Capture the cell that displays the provided text and extract its [X, Y] central coordinate. 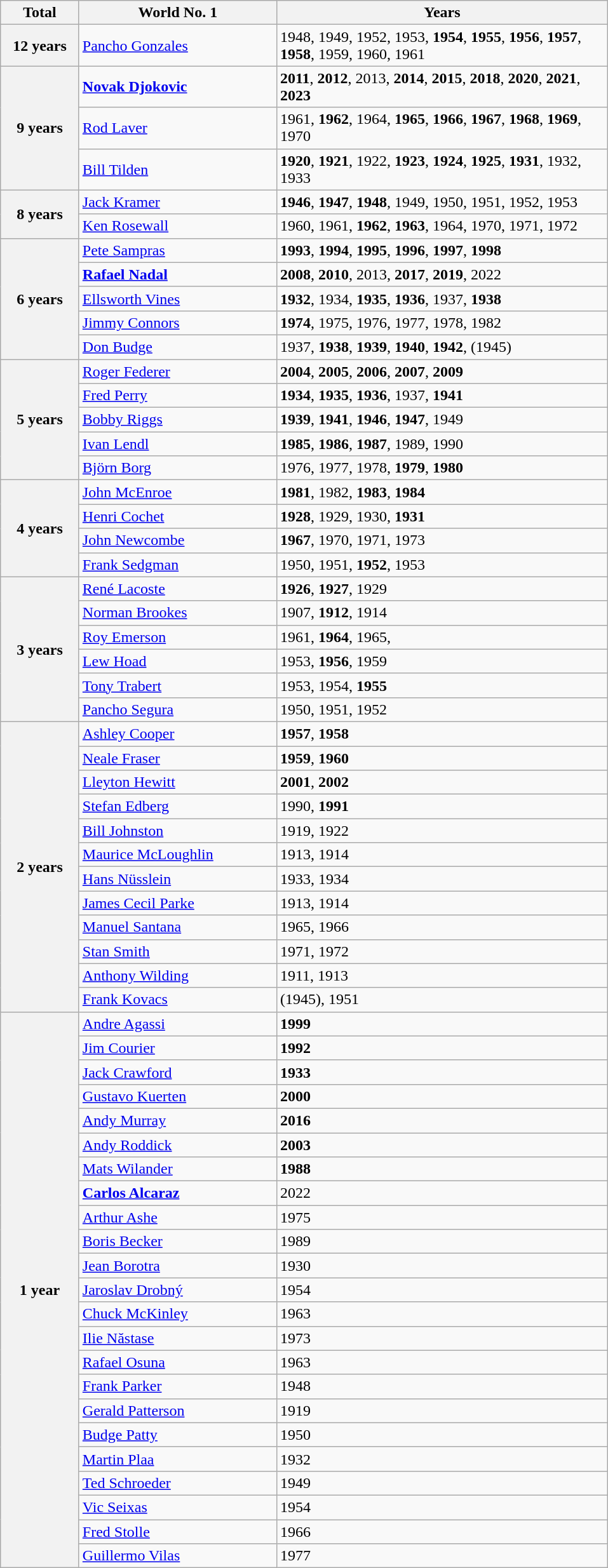
1977 [442, 1556]
Budge Patty [178, 1435]
Andy Roddick [178, 1145]
Vic Seixas [178, 1507]
Jimmy Connors [178, 323]
Carlos Alcaraz [178, 1193]
Fred Stolle [178, 1531]
1930 [442, 1266]
1953, 1954, 1955 [442, 685]
John Newcombe [178, 540]
1975 [442, 1217]
Martin Plaa [178, 1459]
2 years [40, 866]
James Cecil Parke [178, 903]
1999 [442, 1024]
1992 [442, 1048]
Lew Hoad [178, 661]
Ken Rosewall [178, 226]
2000 [442, 1096]
Hans Nüsslein [178, 879]
Mats Wilander [178, 1169]
Total [40, 13]
1926, 1927, 1929 [442, 589]
Stan Smith [178, 951]
Rafael Osuna [178, 1362]
Fred Perry [178, 396]
Pancho Segura [178, 709]
9 years [40, 128]
1971, 1972 [442, 951]
Jack Crawford [178, 1072]
1919 [442, 1411]
1933 [442, 1072]
1976, 1977, 1978, 1979, 1980 [442, 468]
Jim Courier [178, 1048]
1961, 1962, 1964, 1965, 1966, 1967, 1968, 1969, 1970 [442, 128]
2003 [442, 1145]
Tony Trabert [178, 685]
Frank Kovacs [178, 1000]
Bill Johnston [178, 831]
1990, 1991 [442, 807]
Lleyton Hewitt [178, 782]
Jaroslav Drobný [178, 1290]
Novak Djokovic [178, 86]
1928, 1929, 1930, 1931 [442, 516]
Frank Sedgman [178, 565]
1 year [40, 1289]
Rafael Nadal [178, 274]
6 years [40, 298]
1907, 1912, 1914 [442, 613]
Chuck McKinley [178, 1314]
1946, 1947, 1948, 1949, 1950, 1951, 1952, 1953 [442, 202]
1948 [442, 1386]
Frank Parker [178, 1386]
1993, 1994, 1995, 1996, 1997, 1998 [442, 250]
1950 [442, 1435]
Jack Kramer [178, 202]
Ellsworth Vines [178, 298]
3 years [40, 649]
1957, 1958 [442, 734]
1961, 1964, 1965, [442, 637]
1985, 1986, 1987, 1989, 1990 [442, 444]
2008, 2010, 2013, 2017, 2019, 2022 [442, 274]
Bill Tilden [178, 169]
World No. 1 [178, 13]
Ivan Lendl [178, 444]
1959, 1960 [442, 758]
1919, 1922 [442, 831]
1920, 1921, 1922, 1923, 1924, 1925, 1931, 1932, 1933 [442, 169]
1948, 1949, 1952, 1953, 1954, 1955, 1956, 1957, 1958, 1959, 1960, 1961 [442, 46]
1988 [442, 1169]
4 years [40, 528]
Pancho Gonzales [178, 46]
1950, 1951, 1952, 1953 [442, 565]
Andre Agassi [178, 1024]
Pete Sampras [178, 250]
1974, 1975, 1976, 1977, 1978, 1982 [442, 323]
1953, 1956, 1959 [442, 661]
Neale Fraser [178, 758]
Gerald Patterson [178, 1411]
8 years [40, 214]
5 years [40, 420]
1932, 1934, 1935, 1936, 1937, 1938 [442, 298]
1960, 1961, 1962, 1963, 1964, 1970, 1971, 1972 [442, 226]
Maurice McLoughlin [178, 855]
Jean Borotra [178, 1266]
1934, 1935, 1936, 1937, 1941 [442, 396]
1965, 1966 [442, 927]
Boris Becker [178, 1242]
Arthur Ashe [178, 1217]
Manuel Santana [178, 927]
Stefan Edberg [178, 807]
1939, 1941, 1946, 1947, 1949 [442, 420]
Rod Laver [178, 128]
1967, 1970, 1971, 1973 [442, 540]
Norman Brookes [178, 613]
1981, 1982, 1983, 1984 [442, 492]
Ashley Cooper [178, 734]
Bobby Riggs [178, 420]
Anthony Wilding [178, 975]
1911, 1913 [442, 975]
René Lacoste [178, 589]
Roy Emerson [178, 637]
Roger Federer [178, 372]
Years [442, 13]
1973 [442, 1338]
1989 [442, 1242]
2001, 2002 [442, 782]
1950, 1951, 1952 [442, 709]
1949 [442, 1483]
Ted Schroeder [178, 1483]
Gustavo Kuerten [178, 1096]
2011, 2012, 2013, 2014, 2015, 2018, 2020, 2021, 2023 [442, 86]
12 years [40, 46]
Guillermo Vilas [178, 1556]
1932 [442, 1459]
Henri Cochet [178, 516]
1933, 1934 [442, 879]
Björn Borg [178, 468]
1966 [442, 1531]
Andy Murray [178, 1120]
Don Budge [178, 347]
2004, 2005, 2006, 2007, 2009 [442, 372]
2016 [442, 1120]
John McEnroe [178, 492]
(1945), 1951 [442, 1000]
1937, 1938, 1939, 1940, 1942, (1945) [442, 347]
2022 [442, 1193]
Ilie Năstase [178, 1338]
